Return [x, y] of the center of cell containing provided text 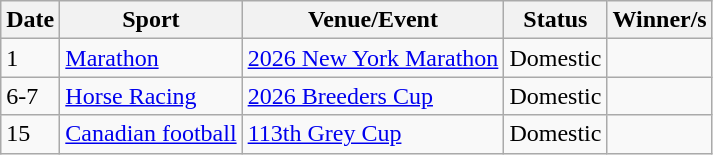
Venue/Event [373, 20]
6-7 [30, 96]
1 [30, 58]
Canadian football [151, 134]
Horse Racing [151, 96]
Winner/s [660, 20]
Marathon [151, 58]
Sport [151, 20]
Status [556, 20]
15 [30, 134]
Date [30, 20]
113th Grey Cup [373, 134]
2026 Breeders Cup [373, 96]
2026 New York Marathon [373, 58]
